Search for the cell housing the specified text and yield its [x, y] center coordinate. 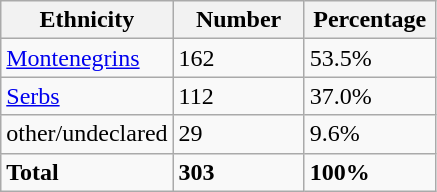
Percentage [370, 20]
162 [238, 58]
Number [238, 20]
303 [238, 172]
29 [238, 134]
Serbs [87, 96]
9.6% [370, 134]
other/undeclared [87, 134]
Montenegrins [87, 58]
Total [87, 172]
112 [238, 96]
53.5% [370, 58]
100% [370, 172]
37.0% [370, 96]
Ethnicity [87, 20]
